Find where the given text appears and provide that cell's center as [X, Y] coordinate. 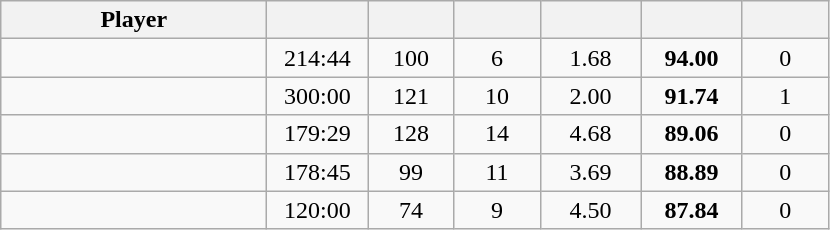
94.00 [692, 58]
2.00 [590, 96]
1 [785, 96]
1.68 [590, 58]
99 [411, 172]
10 [497, 96]
120:00 [318, 210]
Player [134, 20]
300:00 [318, 96]
4.50 [590, 210]
87.84 [692, 210]
121 [411, 96]
89.06 [692, 134]
214:44 [318, 58]
91.74 [692, 96]
3.69 [590, 172]
179:29 [318, 134]
11 [497, 172]
6 [497, 58]
128 [411, 134]
100 [411, 58]
178:45 [318, 172]
4.68 [590, 134]
88.89 [692, 172]
9 [497, 210]
14 [497, 134]
74 [411, 210]
